Locate the cell with the specified text and output its (x, y) center coordinate. 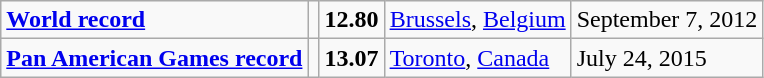
Brussels, Belgium (478, 20)
World record (154, 20)
July 24, 2015 (667, 58)
Pan American Games record (154, 58)
September 7, 2012 (667, 20)
13.07 (352, 58)
Toronto, Canada (478, 58)
12.80 (352, 20)
